Determine the [X, Y] coordinate at the center of the cell enclosing the given text.  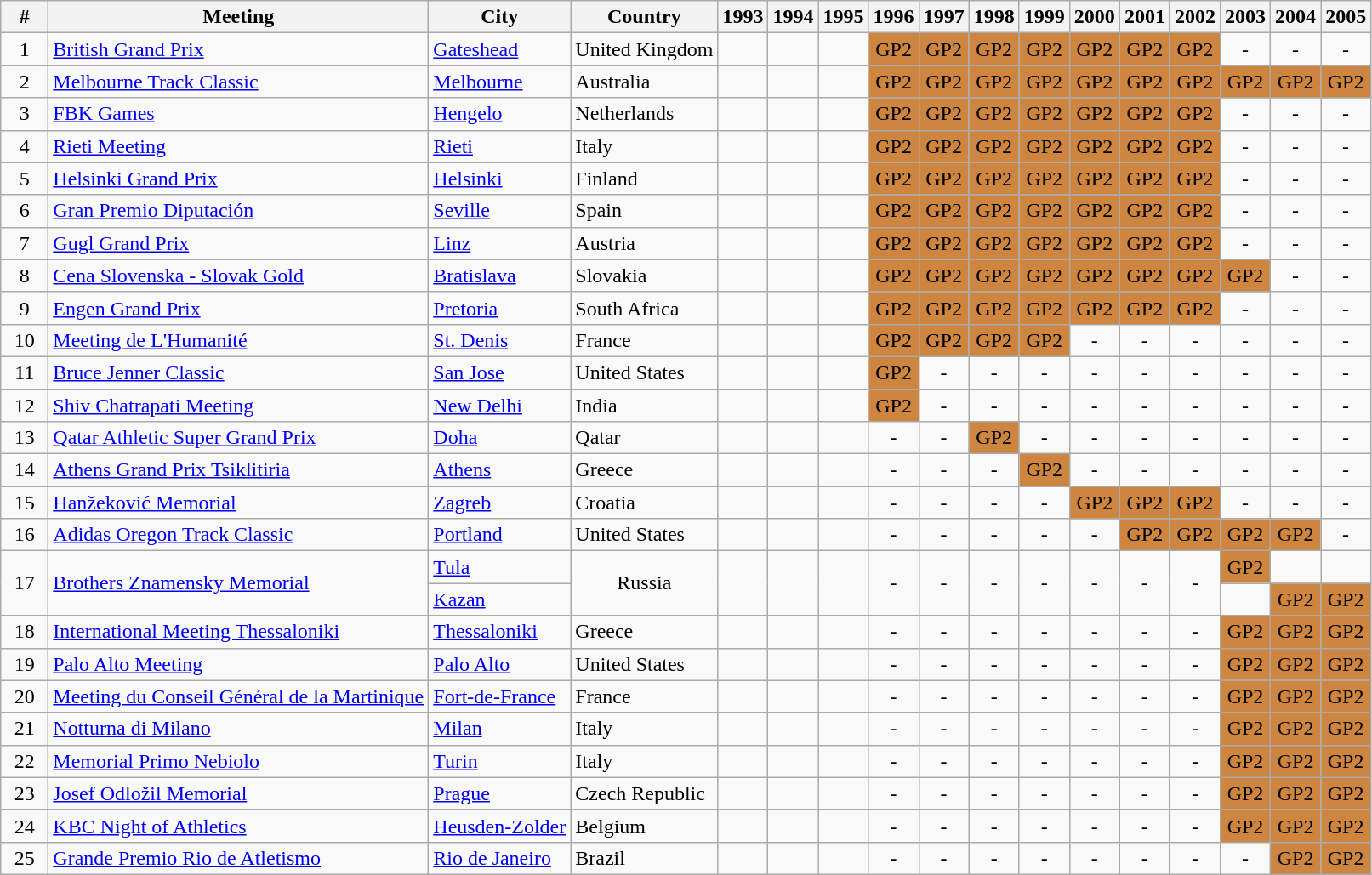
2005 [1346, 17]
Engen Grand Prix [238, 308]
Cena Slovenska - Slovak Gold [238, 276]
FBK Games [238, 114]
16 [25, 535]
Memorial Primo Nebiolo [238, 761]
20 [25, 696]
7 [25, 243]
Portland [500, 535]
9 [25, 308]
Gateshead [500, 49]
# [25, 17]
2 [25, 82]
15 [25, 503]
2004 [1296, 17]
Australia [645, 82]
Rio de Janeiro [500, 858]
1997 [944, 17]
Hanžeković Memorial [238, 503]
Czech Republic [645, 793]
Hengelo [500, 114]
Adidas Oregon Track Classic [238, 535]
Gugl Grand Prix [238, 243]
Netherlands [645, 114]
1999 [1045, 17]
Athens Grand Prix Tsiklitiria [238, 470]
6 [25, 211]
5 [25, 179]
Milan [500, 729]
19 [25, 664]
17 [25, 583]
Linz [500, 243]
1995 [844, 17]
Country [645, 17]
1993 [743, 17]
18 [25, 632]
San Jose [500, 372]
Doha [500, 438]
22 [25, 761]
Finland [645, 179]
Palo Alto Meeting [238, 664]
21 [25, 729]
Spain [645, 211]
Qatar Athletic Super Grand Prix [238, 438]
8 [25, 276]
Rieti Meeting [238, 146]
Russia [645, 583]
KBC Night of Athletics [238, 826]
Bratislava [500, 276]
City [500, 17]
Helsinki Grand Prix [238, 179]
Rieti [500, 146]
3 [25, 114]
1998 [993, 17]
Qatar [645, 438]
Belgium [645, 826]
Meeting de L'Humanité [238, 340]
Notturna di Milano [238, 729]
13 [25, 438]
24 [25, 826]
Meeting du Conseil Général de la Martinique [238, 696]
12 [25, 406]
Fort-de-France [500, 696]
Athens [500, 470]
New Delhi [500, 406]
United Kingdom [645, 49]
11 [25, 372]
Gran Premio Diputación [238, 211]
Croatia [645, 503]
Slovakia [645, 276]
Turin [500, 761]
St. Denis [500, 340]
2002 [1194, 17]
Seville [500, 211]
Shiv Chatrapati Meeting [238, 406]
Josef Odložil Memorial [238, 793]
Grande Premio Rio de Atletismo [238, 858]
25 [25, 858]
23 [25, 793]
British Grand Prix [238, 49]
Thessaloniki [500, 632]
2003 [1245, 17]
Tula [500, 567]
Kazan [500, 599]
10 [25, 340]
Zagreb [500, 503]
4 [25, 146]
Meeting [238, 17]
1996 [893, 17]
1 [25, 49]
South Africa [645, 308]
Prague [500, 793]
Pretoria [500, 308]
Bruce Jenner Classic [238, 372]
International Meeting Thessaloniki [238, 632]
Melbourne [500, 82]
2000 [1094, 17]
Helsinki [500, 179]
1994 [793, 17]
Brazil [645, 858]
Melbourne Track Classic [238, 82]
Heusden-Zolder [500, 826]
India [645, 406]
2001 [1145, 17]
14 [25, 470]
Brothers Znamensky Memorial [238, 583]
Austria [645, 243]
Palo Alto [500, 664]
